Scan for the cell matching the given text and deliver its [X, Y] coordinate at center. 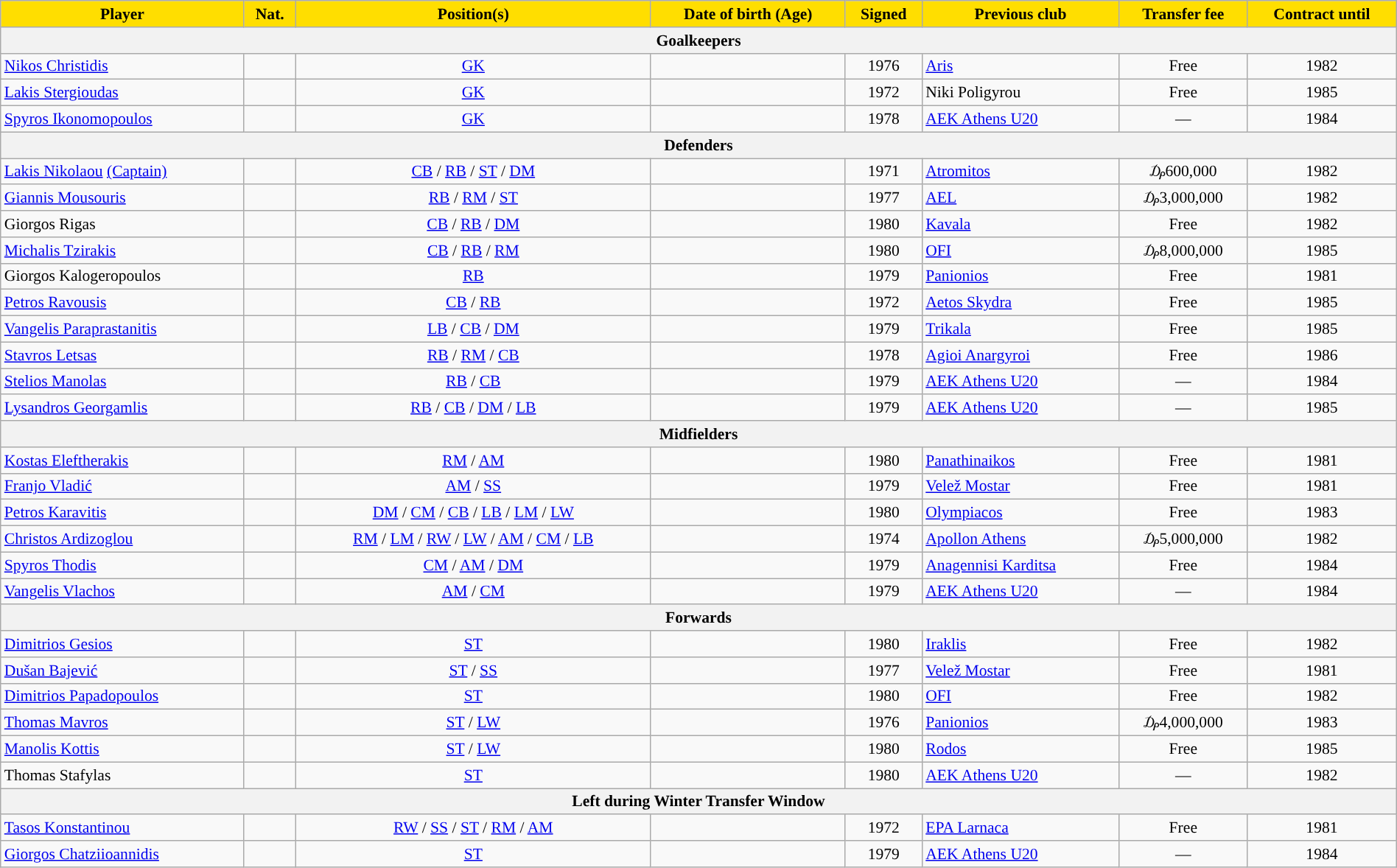
Michalis Tzirakis [122, 251]
Aris [1020, 66]
DM / CM / CB / LB / LM / LW [473, 513]
Transfer fee [1183, 14]
Stelios Manolas [122, 382]
Stavros Letsas [122, 355]
Petros Karavitis [122, 513]
Iraklis [1020, 644]
Position(s) [473, 14]
Trikala [1020, 329]
AM / SS [473, 486]
1971 [883, 172]
Player [122, 14]
AM / CM [473, 592]
Aetos Skydra [1020, 303]
Left during Winter Transfer Window [698, 802]
Apollon Athens [1020, 539]
Tasos Konstantinou [122, 828]
Previous club [1020, 14]
Giannis Mousouris [122, 198]
CB / RB [473, 303]
Contract until [1322, 14]
Dimitrios Gesios [122, 644]
Vangelis Paraprastanitis [122, 329]
Giorgos Rigas [122, 224]
Lakis Stergioudas [122, 93]
₯4,000,000 [1183, 723]
Vangelis Vlachos [122, 592]
₯5,000,000 [1183, 539]
₯600,000 [1183, 172]
Giorgos Chatziioannidis [122, 854]
Anagennisi Karditsa [1020, 565]
Niki Poligyrou [1020, 93]
1986 [1322, 355]
Forwards [698, 618]
Goalkeepers [698, 41]
Kavala [1020, 224]
Kostas Eleftherakis [122, 461]
Date of birth (Age) [748, 14]
Atromitos [1020, 172]
ST / SS [473, 671]
1974 [883, 539]
RW / SS / ST / RM / AM [473, 828]
RB / CB / DM / LB [473, 408]
Lakis Nikolaou (Captain) [122, 172]
RB [473, 276]
Petros Ravousis [122, 303]
Thomas Mavros [122, 723]
Franjo Vladić [122, 486]
CM / AM / DM [473, 565]
Nat. [270, 14]
RM / LM / RW / LW / AM / CM / LB [473, 539]
CB / RB / ST / DM [473, 172]
Christos Ardizoglou [122, 539]
Panathinaikos [1020, 461]
EPA Larnaca [1020, 828]
Rodos [1020, 749]
Manolis Kottis [122, 749]
Dušan Bajević [122, 671]
Olympiacos [1020, 513]
AEL [1020, 198]
CB / RB / DM [473, 224]
RB / CB [473, 382]
RB / RM / CB [473, 355]
LB / CB / DM [473, 329]
Midfielders [698, 434]
Agioi Anargyroi [1020, 355]
Thomas Stafylas [122, 775]
Dimitrios Papadopoulos [122, 696]
₯8,000,000 [1183, 251]
₯3,000,000 [1183, 198]
Nikos Christidis [122, 66]
Signed [883, 14]
CB / RB / RM [473, 251]
Giorgos Kalogeropoulos [122, 276]
Lysandros Georgamlis [122, 408]
RM / AM [473, 461]
Defenders [698, 145]
Spyros Ikonomopoulos [122, 119]
RB / RM / ST [473, 198]
Spyros Thodis [122, 565]
